Locate the cell with the specified text and output its (x, y) center coordinate. 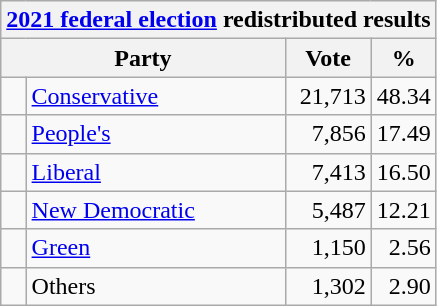
Conservative (156, 96)
1,150 (328, 248)
New Democratic (156, 210)
2.56 (404, 248)
Others (156, 286)
48.34 (404, 96)
21,713 (328, 96)
16.50 (404, 172)
Vote (328, 58)
7,413 (328, 172)
2021 federal election redistributed results (218, 20)
5,487 (328, 210)
17.49 (404, 134)
People's (156, 134)
12.21 (404, 210)
1,302 (328, 286)
Liberal (156, 172)
2.90 (404, 286)
% (404, 58)
Party (143, 58)
Green (156, 248)
7,856 (328, 134)
